Provide the (X, Y) coordinate of the cell's center where the given text is located.  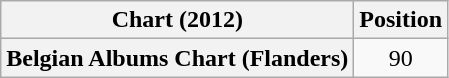
Chart (2012) (178, 20)
Belgian Albums Chart (Flanders) (178, 58)
Position (401, 20)
90 (401, 58)
